Capture the cell that displays the provided text and extract its [x, y] central coordinate. 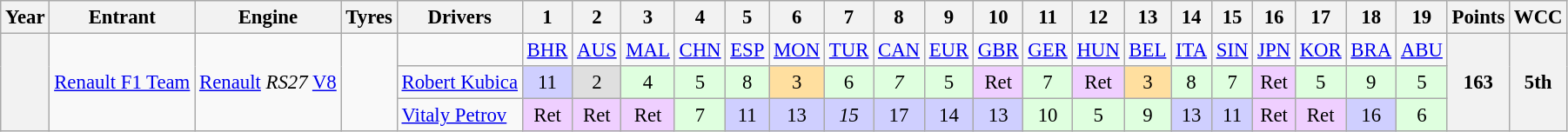
Renault RS27 V8 [268, 83]
Year [25, 17]
ESP [747, 50]
19 [1422, 17]
18 [1371, 17]
Robert Kubica [459, 82]
WCC [1538, 17]
Points [1478, 17]
Renault F1 Team [122, 83]
BEL [1148, 50]
Engine [268, 17]
CAN [900, 50]
MON [797, 50]
12 [1098, 17]
ITA [1192, 50]
KOR [1321, 50]
5th [1538, 83]
ABU [1422, 50]
Entrant [122, 17]
JPN [1274, 50]
163 [1478, 83]
Drivers [459, 17]
SIN [1232, 50]
MAL [647, 50]
AUS [597, 50]
1 [546, 17]
HUN [1098, 50]
BRA [1371, 50]
GBR [999, 50]
EUR [948, 50]
Tyres [369, 17]
GER [1048, 50]
BHR [546, 50]
Vitaly Petrov [459, 115]
CHN [700, 50]
TUR [848, 50]
